For the text-containing cell, return its midpoint in (X, Y) coordinate format. 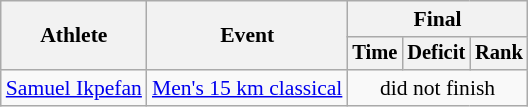
Time (374, 54)
Rank (499, 54)
Deficit (436, 54)
Samuel Ikpefan (74, 88)
Athlete (74, 36)
did not finish (437, 88)
Final (437, 19)
Men's 15 km classical (247, 88)
Event (247, 36)
